Return the (X, Y) coordinate for the center point of the cell that contains the specified text.  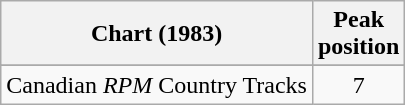
7 (358, 85)
Peakposition (358, 34)
Canadian RPM Country Tracks (157, 85)
Chart (1983) (157, 34)
